Search for the cell housing the specified text and yield its (X, Y) center coordinate. 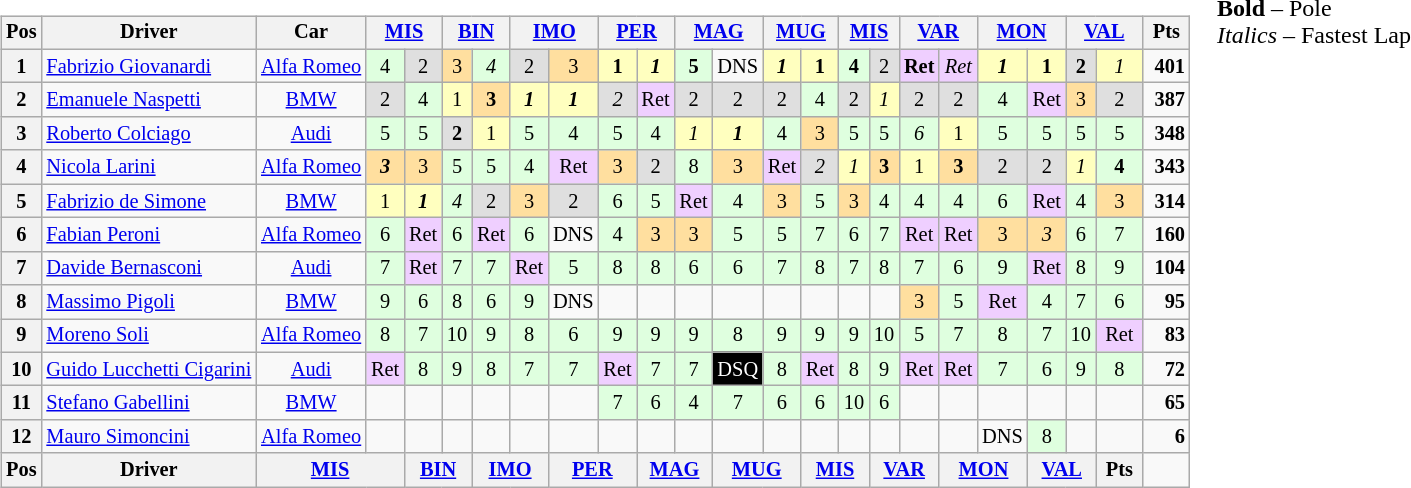
83 (1166, 336)
Roberto Colciago (148, 134)
314 (1166, 201)
95 (1166, 302)
Massimo Pigoli (148, 302)
Car (311, 33)
343 (1166, 167)
72 (1166, 369)
160 (1166, 235)
Guido Lucchetti Cigarini (148, 369)
Fabrizio Giovanardi (148, 66)
Moreno Soli (148, 336)
65 (1166, 403)
348 (1166, 134)
DSQ (738, 369)
Mauro Simoncini (148, 437)
387 (1166, 100)
Nicola Larini (148, 167)
104 (1166, 268)
Fabian Peroni (148, 235)
Emanuele Naspetti (148, 100)
401 (1166, 66)
Fabrizio de Simone (148, 201)
11 (21, 403)
Davide Bernasconi (148, 268)
12 (21, 437)
Stefano Gabellini (148, 403)
